Capture the cell that displays the provided text and extract its [x, y] central coordinate. 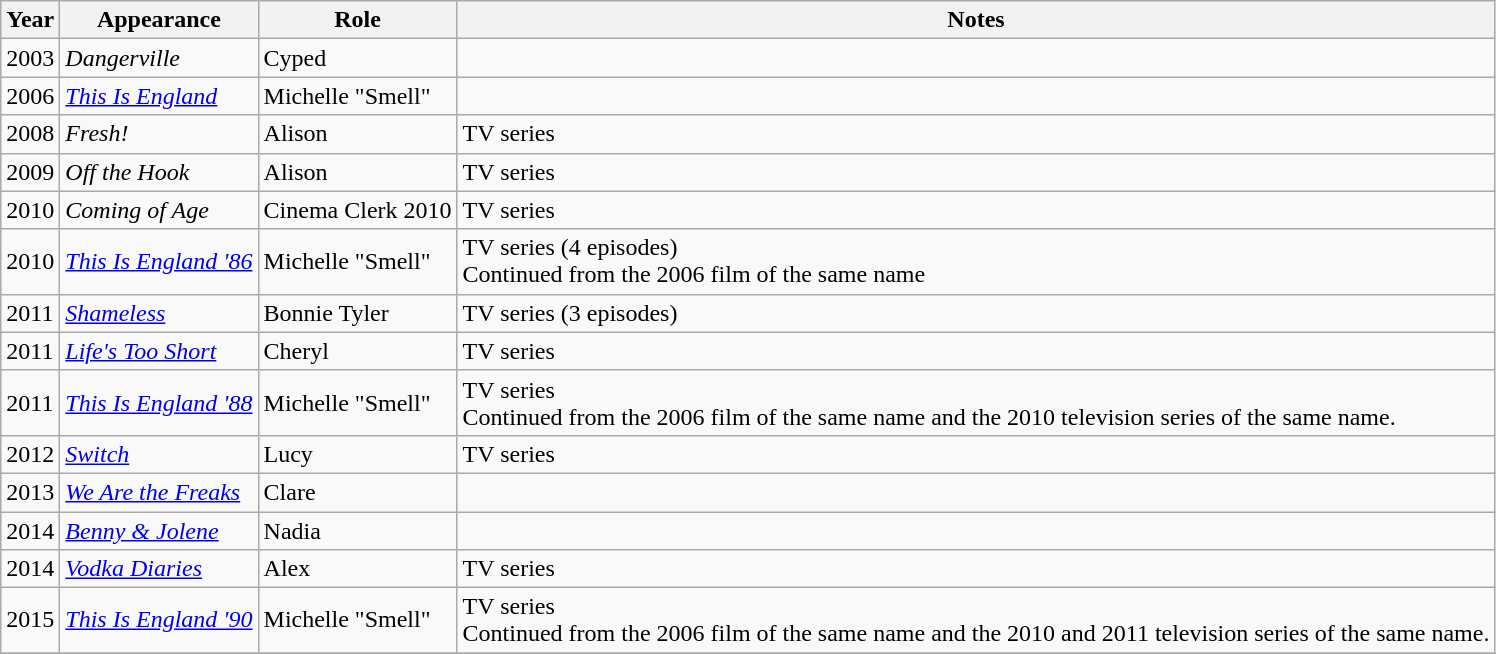
Switch [159, 454]
Notes [976, 20]
Shameless [159, 313]
TV series Continued from the 2006 film of the same name and the 2010 and 2011 television series of the same name. [976, 620]
Alex [358, 569]
2012 [30, 454]
TV series (3 episodes) [976, 313]
2003 [30, 58]
Life's Too Short [159, 351]
Coming of Age [159, 210]
Lucy [358, 454]
Vodka Diaries [159, 569]
2015 [30, 620]
Fresh! [159, 134]
Appearance [159, 20]
TV series Continued from the 2006 film of the same name and the 2010 television series of the same name. [976, 402]
TV series (4 episodes) Continued from the 2006 film of the same name [976, 262]
2009 [30, 172]
Benny & Jolene [159, 531]
This Is England [159, 96]
This Is England '88 [159, 402]
Dangerville [159, 58]
Year [30, 20]
We Are the Freaks [159, 492]
Off the Hook [159, 172]
Bonnie Tyler [358, 313]
2008 [30, 134]
Cheryl [358, 351]
This Is England '86 [159, 262]
Role [358, 20]
2006 [30, 96]
2013 [30, 492]
This Is England '90 [159, 620]
Cinema Clerk 2010 [358, 210]
Clare [358, 492]
Nadia [358, 531]
Cyped [358, 58]
